Search for the cell housing the specified text and yield its (x, y) center coordinate. 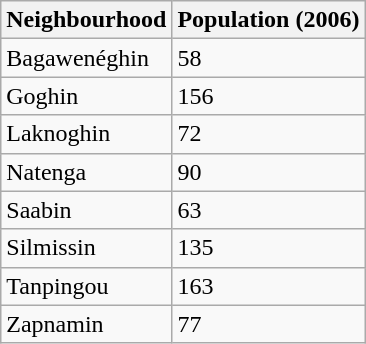
163 (268, 286)
Tanpingou (86, 286)
Zapnamin (86, 324)
156 (268, 96)
Population (2006) (268, 20)
Silmissin (86, 248)
Neighbourhood (86, 20)
Goghin (86, 96)
Laknoghin (86, 134)
72 (268, 134)
77 (268, 324)
63 (268, 210)
Saabin (86, 210)
58 (268, 58)
Bagawenéghin (86, 58)
Natenga (86, 172)
135 (268, 248)
90 (268, 172)
